Output the (X, Y) coordinate of the center of the cell containing the given text.  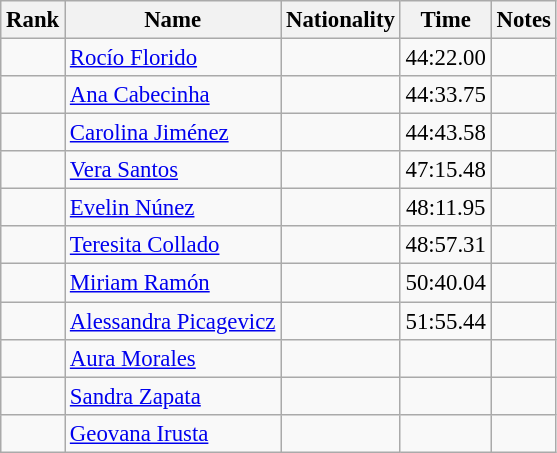
Miriam Ramón (173, 283)
Vera Santos (173, 170)
Time (446, 20)
Name (173, 20)
Ana Cabecinha (173, 95)
47:15.48 (446, 170)
50:40.04 (446, 283)
48:11.95 (446, 208)
Evelin Núnez (173, 208)
Geovana Irusta (173, 433)
48:57.31 (446, 245)
Nationality (340, 20)
Carolina Jiménez (173, 133)
Teresita Collado (173, 245)
Sandra Zapata (173, 396)
51:55.44 (446, 321)
Rocío Florido (173, 58)
Notes (524, 20)
Alessandra Picagevicz (173, 321)
44:43.58 (446, 133)
44:33.75 (446, 95)
Aura Morales (173, 358)
44:22.00 (446, 58)
Rank (33, 20)
